Return (X, Y) of the center of cell containing provided text 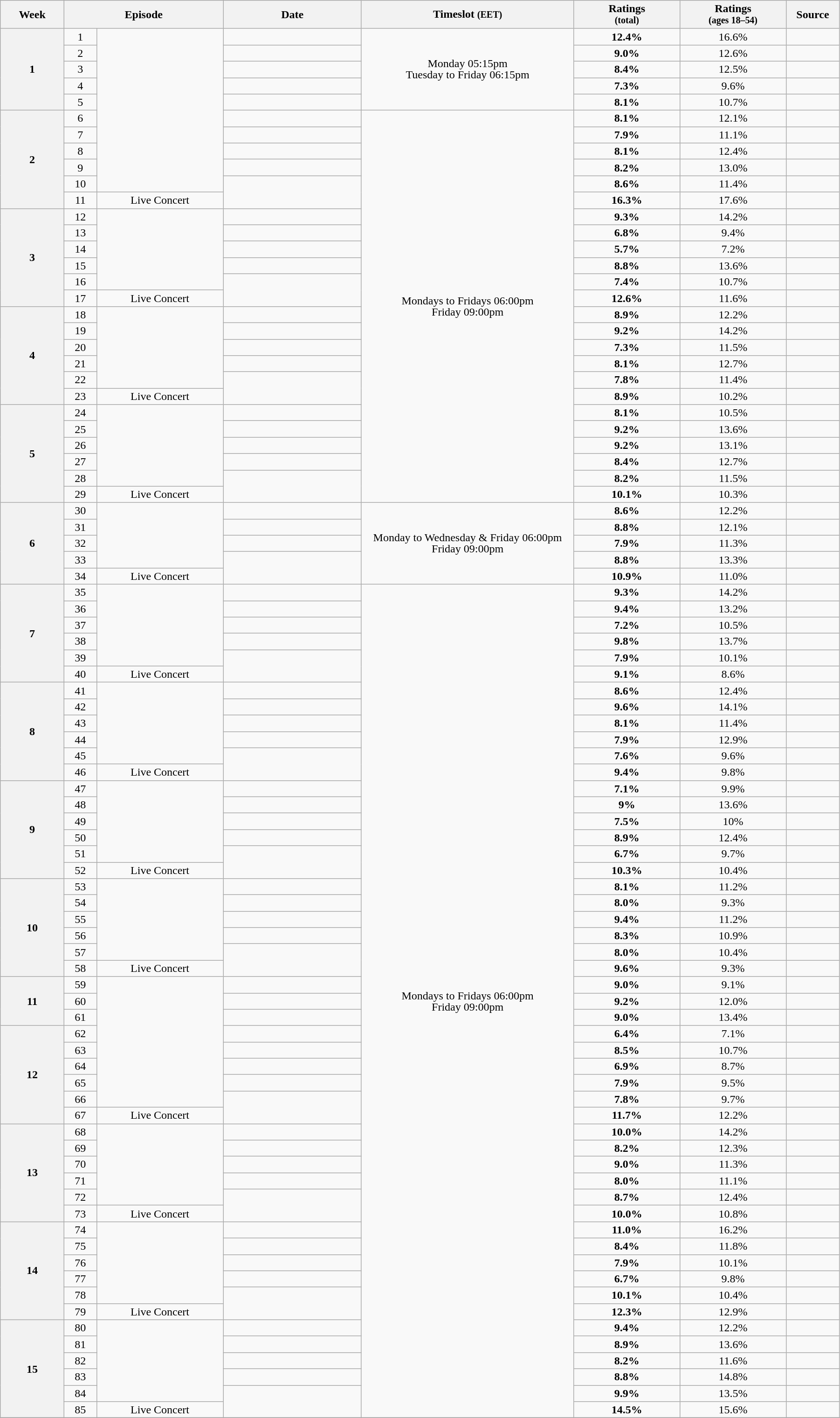
18 (80, 314)
65 (80, 1082)
13.0% (733, 168)
37 (80, 626)
70 (80, 1164)
6.4% (627, 1034)
38 (80, 641)
7.4% (627, 282)
19 (80, 331)
28 (80, 478)
6.8% (627, 233)
69 (80, 1149)
80 (80, 1328)
Monday to Wednesday & Friday 06:00pmFriday 09:00pm (468, 544)
16.2% (733, 1230)
49 (80, 821)
50 (80, 837)
13.5% (733, 1394)
14.8% (733, 1377)
13.2% (733, 609)
53 (80, 887)
22 (80, 380)
81 (80, 1344)
78 (80, 1295)
83 (80, 1377)
34 (80, 576)
73 (80, 1214)
Ratings(total) (627, 15)
15.6% (733, 1410)
8.5% (627, 1050)
61 (80, 1017)
12.5% (733, 69)
6.9% (627, 1067)
84 (80, 1394)
66 (80, 1099)
26 (80, 446)
48 (80, 805)
14.1% (733, 707)
7.5% (627, 821)
33 (80, 559)
44 (80, 739)
10.2% (733, 396)
31 (80, 527)
56 (80, 936)
79 (80, 1312)
59 (80, 984)
57 (80, 952)
17.6% (733, 200)
23 (80, 396)
16.3% (627, 200)
43 (80, 723)
16 (80, 282)
Timeslot (EET) (468, 15)
24 (80, 413)
35 (80, 592)
82 (80, 1360)
21 (80, 364)
54 (80, 903)
11.8% (733, 1246)
29 (80, 494)
58 (80, 969)
63 (80, 1050)
10.8% (733, 1214)
30 (80, 511)
11.7% (627, 1115)
32 (80, 544)
12.0% (733, 1001)
17 (80, 298)
60 (80, 1001)
74 (80, 1230)
75 (80, 1246)
7.6% (627, 756)
9.5% (733, 1082)
13.3% (733, 559)
Date (292, 15)
5.7% (627, 249)
68 (80, 1132)
55 (80, 919)
Monday 05:15pmTuesday to Friday 06:15pm (468, 69)
20 (80, 348)
13.1% (733, 446)
39 (80, 658)
Ratings(ages 18–54) (733, 15)
Episode (144, 15)
Source (812, 15)
42 (80, 707)
36 (80, 609)
9% (627, 805)
Week (33, 15)
64 (80, 1067)
25 (80, 429)
41 (80, 691)
14.5% (627, 1410)
45 (80, 756)
71 (80, 1181)
13.7% (733, 641)
72 (80, 1197)
76 (80, 1262)
40 (80, 674)
47 (80, 789)
13.4% (733, 1017)
77 (80, 1279)
62 (80, 1034)
51 (80, 854)
8.3% (627, 936)
52 (80, 871)
46 (80, 772)
10% (733, 821)
67 (80, 1115)
27 (80, 461)
85 (80, 1410)
16.6% (733, 36)
